Output the [x, y] coordinate of the center of the cell containing the given text.  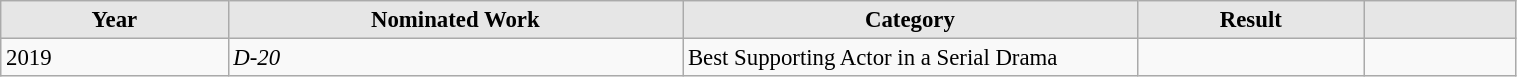
Year [114, 20]
Category [910, 20]
Result [1250, 20]
Best Supporting Actor in a Serial Drama [910, 58]
Nominated Work [456, 20]
D-20 [456, 58]
2019 [114, 58]
